From the cell containing the given text, extract its center point as [x, y] coordinate. 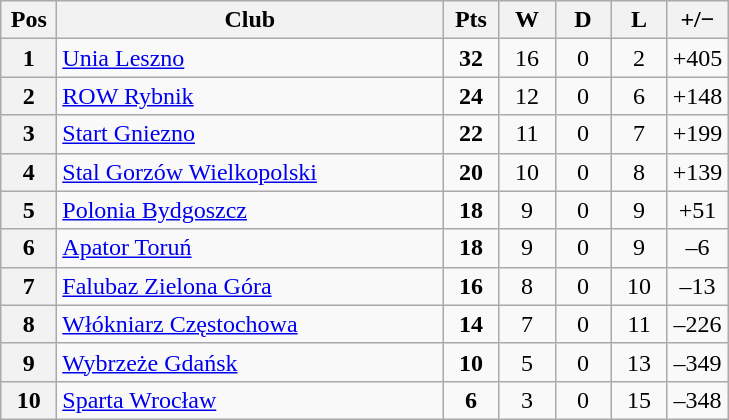
14 [471, 324]
+/− [698, 20]
Stal Gorzów Wielkopolski [250, 172]
+139 [698, 172]
Wybrzeże Gdańsk [250, 362]
Pts [471, 20]
–349 [698, 362]
–13 [698, 286]
Apator Toruń [250, 248]
12 [527, 96]
13 [639, 362]
Unia Leszno [250, 58]
+199 [698, 134]
32 [471, 58]
Club [250, 20]
L [639, 20]
–348 [698, 400]
22 [471, 134]
+405 [698, 58]
ROW Rybnik [250, 96]
W [527, 20]
Włókniarz Częstochowa [250, 324]
4 [29, 172]
Sparta Wrocław [250, 400]
15 [639, 400]
+51 [698, 210]
–226 [698, 324]
Pos [29, 20]
1 [29, 58]
20 [471, 172]
Start Gniezno [250, 134]
–6 [698, 248]
Polonia Bydgoszcz [250, 210]
+148 [698, 96]
Falubaz Zielona Góra [250, 286]
D [583, 20]
24 [471, 96]
